From the cell containing the given text, extract its center point as (X, Y) coordinate. 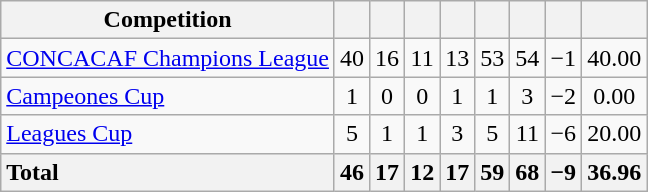
53 (492, 58)
−6 (564, 134)
13 (458, 58)
59 (492, 172)
Competition (168, 20)
16 (388, 58)
0.00 (614, 96)
Total (168, 172)
CONCACAF Champions League (168, 58)
36.96 (614, 172)
40 (352, 58)
68 (528, 172)
−9 (564, 172)
40.00 (614, 58)
−2 (564, 96)
−1 (564, 58)
12 (422, 172)
46 (352, 172)
Campeones Cup (168, 96)
Leagues Cup (168, 134)
20.00 (614, 134)
54 (528, 58)
